Locate the cell with the specified text and output its (X, Y) center coordinate. 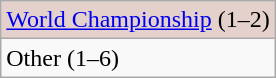
World Championship (1–2) (138, 20)
Other (1–6) (138, 58)
